Pinpoint the cell where the given text exists, returning its [x, y] midpoint coordinate. 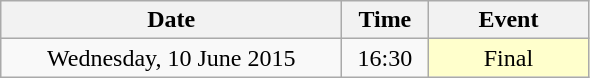
Final [508, 58]
Date [172, 20]
16:30 [385, 58]
Time [385, 20]
Event [508, 20]
Wednesday, 10 June 2015 [172, 58]
